Determine the [X, Y] coordinate at the center of the cell enclosing the given text.  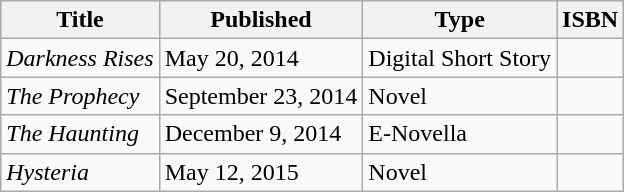
September 23, 2014 [261, 96]
The Prophecy [80, 96]
Digital Short Story [460, 58]
Type [460, 20]
E-Novella [460, 134]
May 12, 2015 [261, 172]
Title [80, 20]
ISBN [590, 20]
December 9, 2014 [261, 134]
The Haunting [80, 134]
Darkness Rises [80, 58]
Published [261, 20]
May 20, 2014 [261, 58]
Hysteria [80, 172]
